Search for the cell housing the specified text and yield its (x, y) center coordinate. 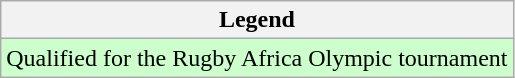
Legend (257, 20)
Qualified for the Rugby Africa Olympic tournament (257, 58)
